Find where the given text appears and provide that cell's center as (x, y) coordinate. 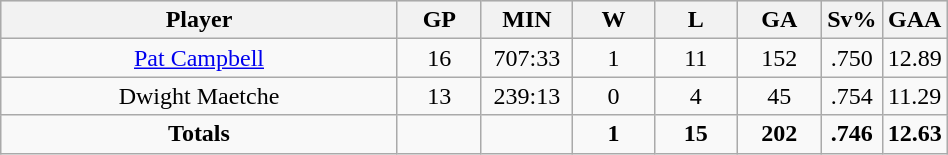
0 (613, 96)
202 (780, 134)
Sv% (852, 20)
MIN (526, 20)
GA (780, 20)
152 (780, 58)
13 (439, 96)
.746 (852, 134)
15 (696, 134)
45 (780, 96)
12.63 (914, 134)
Pat Campbell (199, 58)
GAA (914, 20)
12.89 (914, 58)
W (613, 20)
4 (696, 96)
11 (696, 58)
L (696, 20)
GP (439, 20)
707:33 (526, 58)
11.29 (914, 96)
16 (439, 58)
Player (199, 20)
239:13 (526, 96)
Dwight Maetche (199, 96)
Totals (199, 134)
.754 (852, 96)
.750 (852, 58)
